Pinpoint the cell where the given text exists, returning its (x, y) midpoint coordinate. 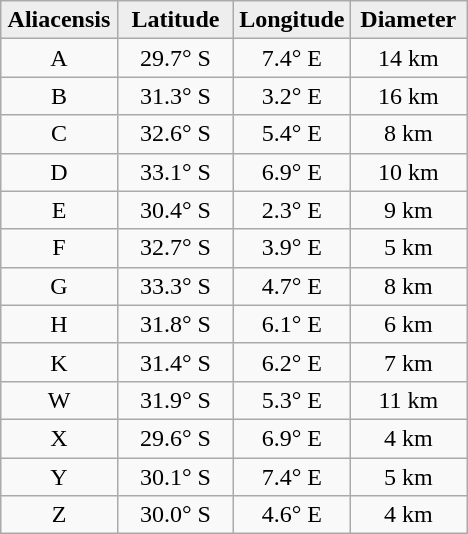
W (59, 400)
D (59, 172)
4.7° E (292, 286)
6 km (408, 324)
K (59, 362)
10 km (408, 172)
5.3° E (292, 400)
Diameter (408, 20)
7 km (408, 362)
31.4° S (175, 362)
3.9° E (292, 248)
11 km (408, 400)
16 km (408, 96)
30.0° S (175, 515)
6.1° E (292, 324)
Latitude (175, 20)
Y (59, 477)
30.1° S (175, 477)
E (59, 210)
Z (59, 515)
Aliacensis (59, 20)
5.4° E (292, 134)
33.3° S (175, 286)
4.6° E (292, 515)
9 km (408, 210)
29.6° S (175, 438)
32.7° S (175, 248)
30.4° S (175, 210)
29.7° S (175, 58)
G (59, 286)
B (59, 96)
3.2° E (292, 96)
31.3° S (175, 96)
31.8° S (175, 324)
F (59, 248)
2.3° E (292, 210)
31.9° S (175, 400)
C (59, 134)
33.1° S (175, 172)
6.2° E (292, 362)
A (59, 58)
X (59, 438)
32.6° S (175, 134)
14 km (408, 58)
H (59, 324)
Longitude (292, 20)
